Identify which cell holds the provided text, then report its (x, y) central coordinate. 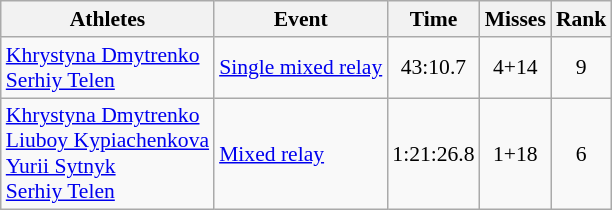
Athletes (108, 19)
Khrystyna DmytrenkoLiuboy KypiachenkovaYurii SytnykSerhiy Telen (108, 154)
Single mixed relay (300, 68)
1:21:26.8 (433, 154)
Event (300, 19)
Mixed relay (300, 154)
6 (582, 154)
Misses (516, 19)
Time (433, 19)
9 (582, 68)
43:10.7 (433, 68)
Khrystyna DmytrenkoSerhiy Telen (108, 68)
1+18 (516, 154)
Rank (582, 19)
4+14 (516, 68)
